Scan for the cell matching the given text and deliver its (X, Y) coordinate at center. 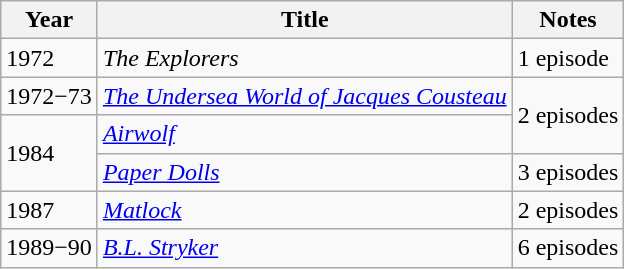
B.L. Stryker (304, 248)
6 episodes (568, 248)
Airwolf (304, 134)
Notes (568, 20)
1989−90 (50, 248)
3 episodes (568, 172)
1984 (50, 153)
Matlock (304, 210)
The Explorers (304, 58)
1972 (50, 58)
1 episode (568, 58)
Title (304, 20)
1987 (50, 210)
The Undersea World of Jacques Cousteau (304, 96)
Year (50, 20)
1972−73 (50, 96)
Paper Dolls (304, 172)
